Determine the (X, Y) coordinate at the center of the cell enclosing the given text.  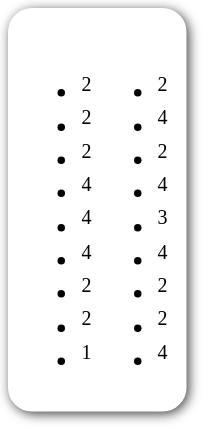
222444221 (56, 210)
242434224 (132, 210)
